Detect which cell encompasses the target text, then output its [x, y] center coordinate. 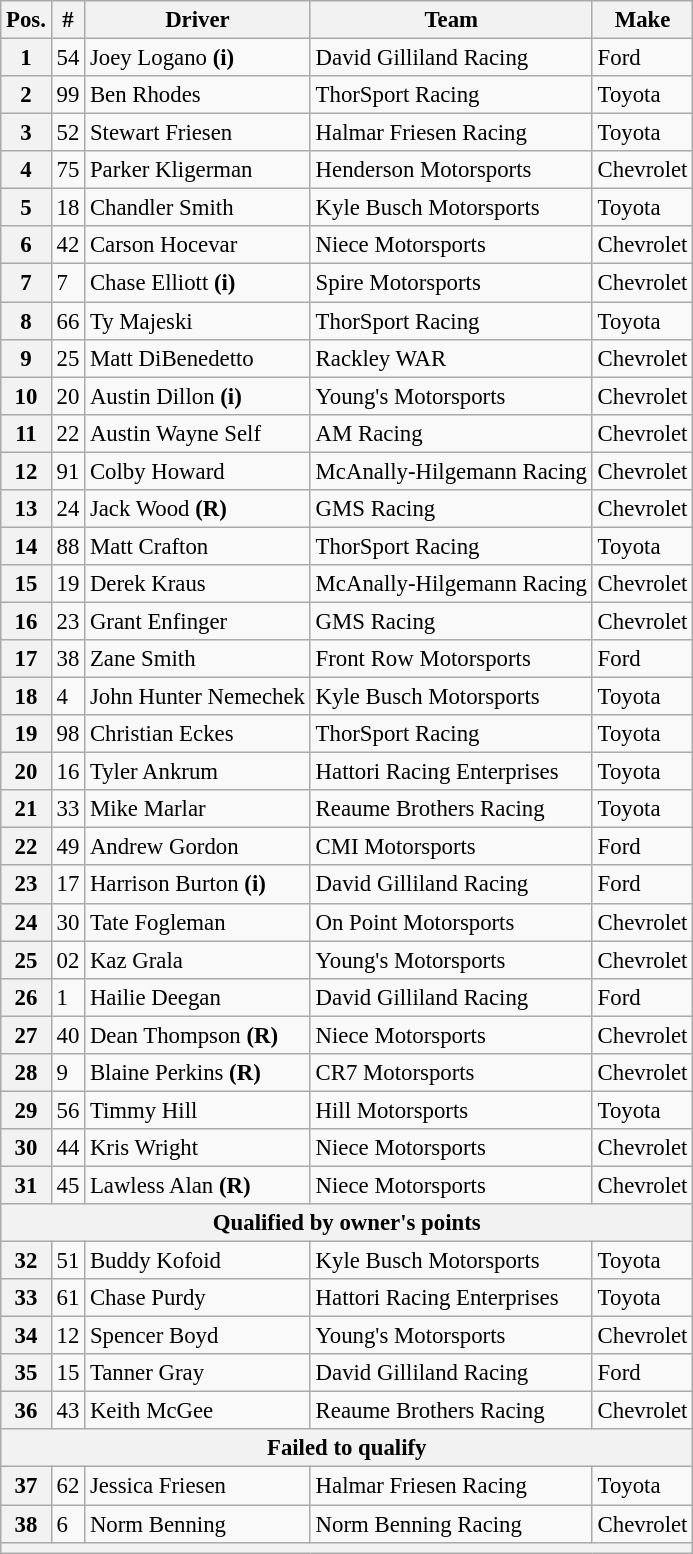
Norm Benning Racing [451, 1524]
37 [26, 1486]
5 [26, 208]
Team [451, 20]
44 [68, 1148]
40 [68, 1035]
35 [26, 1373]
75 [68, 170]
10 [26, 396]
Driver [198, 20]
Front Row Motorsports [451, 659]
Ben Rhodes [198, 95]
Chase Elliott (i) [198, 283]
Spire Motorsports [451, 283]
Zane Smith [198, 659]
Dean Thompson (R) [198, 1035]
Matt DiBenedetto [198, 358]
54 [68, 58]
14 [26, 546]
Harrison Burton (i) [198, 885]
99 [68, 95]
45 [68, 1185]
98 [68, 734]
Timmy Hill [198, 1110]
Buddy Kofoid [198, 1261]
Matt Crafton [198, 546]
88 [68, 546]
56 [68, 1110]
27 [26, 1035]
Mike Marlar [198, 809]
Tate Fogleman [198, 922]
Jack Wood (R) [198, 509]
Rackley WAR [451, 358]
Chase Purdy [198, 1298]
Failed to qualify [347, 1449]
29 [26, 1110]
2 [26, 95]
Carson Hocevar [198, 245]
Spencer Boyd [198, 1336]
51 [68, 1261]
Joey Logano (i) [198, 58]
Jessica Friesen [198, 1486]
Stewart Friesen [198, 133]
42 [68, 245]
# [68, 20]
Austin Dillon (i) [198, 396]
John Hunter Nemechek [198, 697]
Parker Kligerman [198, 170]
66 [68, 321]
On Point Motorsports [451, 922]
Norm Benning [198, 1524]
Henderson Motorsports [451, 170]
Colby Howard [198, 471]
02 [68, 960]
Grant Enfinger [198, 621]
Christian Eckes [198, 734]
Austin Wayne Self [198, 433]
Blaine Perkins (R) [198, 1073]
13 [26, 509]
Andrew Gordon [198, 847]
CR7 Motorsports [451, 1073]
91 [68, 471]
Pos. [26, 20]
Make [642, 20]
Kris Wright [198, 1148]
Tanner Gray [198, 1373]
8 [26, 321]
49 [68, 847]
Derek Kraus [198, 584]
Chandler Smith [198, 208]
Hailie Deegan [198, 997]
Ty Majeski [198, 321]
Keith McGee [198, 1411]
AM Racing [451, 433]
Hill Motorsports [451, 1110]
Qualified by owner's points [347, 1223]
34 [26, 1336]
CMI Motorsports [451, 847]
32 [26, 1261]
Tyler Ankrum [198, 772]
36 [26, 1411]
Lawless Alan (R) [198, 1185]
26 [26, 997]
43 [68, 1411]
61 [68, 1298]
3 [26, 133]
11 [26, 433]
52 [68, 133]
Kaz Grala [198, 960]
21 [26, 809]
28 [26, 1073]
62 [68, 1486]
31 [26, 1185]
